Determine the [x, y] coordinate at the center of the cell enclosing the given text.  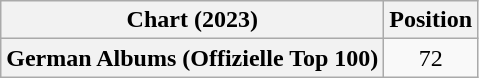
German Albums (Offizielle Top 100) [192, 58]
Position [431, 20]
Chart (2023) [192, 20]
72 [431, 58]
